From the cell containing the given text, extract its center point as [X, Y] coordinate. 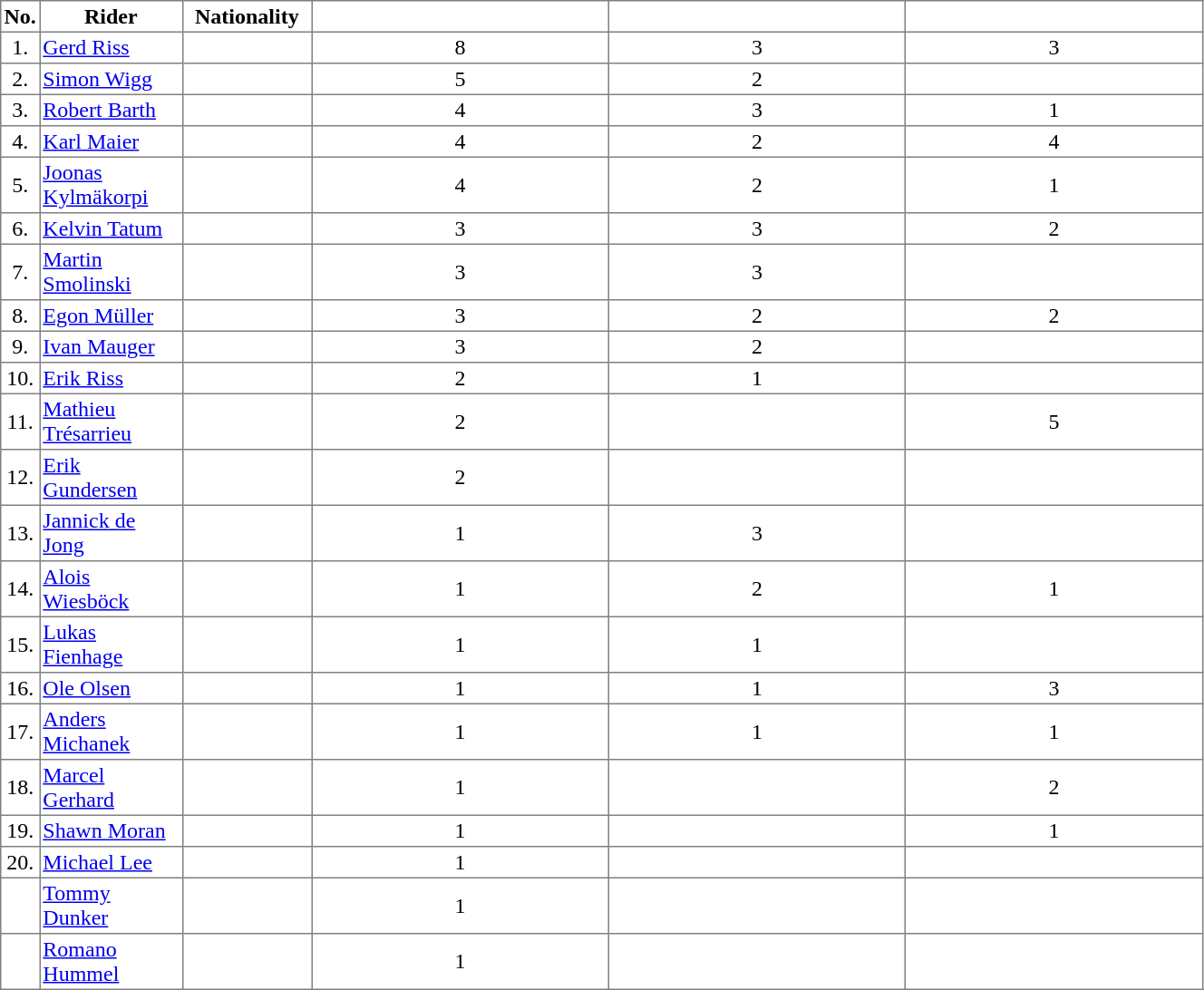
7. [20, 272]
Rider [112, 16]
6. [20, 228]
Nationality [247, 16]
18. [20, 788]
Erik Riss [112, 378]
Joonas Kylmäkorpi [112, 185]
Marcel Gerhard [112, 788]
11. [20, 422]
4. [20, 141]
8 [461, 47]
19. [20, 830]
8. [20, 315]
Gerd Riss [112, 47]
Erik Gundersen [112, 478]
Egon Müller [112, 315]
9. [20, 346]
1. [20, 47]
Ole Olsen [112, 688]
17. [20, 732]
Anders Michanek [112, 732]
15. [20, 645]
Michael Lee [112, 862]
16. [20, 688]
No. [20, 16]
13. [20, 533]
Martin Smolinski [112, 272]
Mathieu Trésarrieu [112, 422]
Simon Wigg [112, 79]
Jannick de Jong [112, 533]
Robert Barth [112, 110]
Lukas Fienhage [112, 645]
Shawn Moran [112, 830]
10. [20, 378]
Ivan Mauger [112, 346]
20. [20, 862]
Tommy Dunker [112, 906]
2. [20, 79]
Kelvin Tatum [112, 228]
Alois Wiesböck [112, 589]
Karl Maier [112, 141]
3. [20, 110]
14. [20, 589]
5. [20, 185]
Romano Hummel [112, 962]
12. [20, 478]
